Detect which cell encompasses the target text, then output its (X, Y) center coordinate. 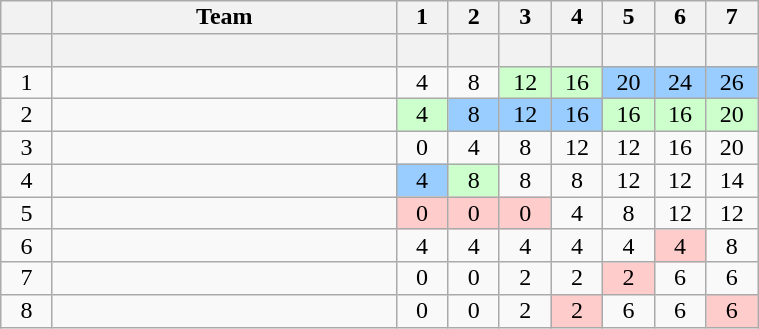
Team (224, 18)
26 (732, 82)
24 (680, 82)
14 (732, 180)
